Search for the cell housing the specified text and yield its [X, Y] center coordinate. 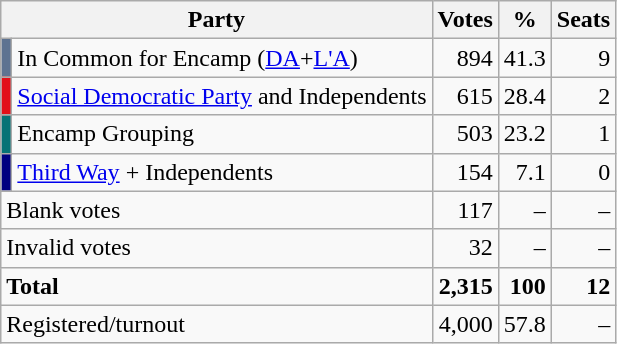
Total [216, 286]
28.4 [524, 96]
2,315 [465, 286]
100 [524, 286]
Invalid votes [216, 248]
Votes [465, 20]
Registered/turnout [216, 324]
41.3 [524, 58]
1 [583, 134]
32 [465, 248]
% [524, 20]
Third Way + Independents [222, 172]
0 [583, 172]
2 [583, 96]
894 [465, 58]
Blank votes [216, 210]
503 [465, 134]
615 [465, 96]
Party [216, 20]
57.8 [524, 324]
117 [465, 210]
12 [583, 286]
4,000 [465, 324]
154 [465, 172]
7.1 [524, 172]
Encamp Grouping [222, 134]
Seats [583, 20]
In Common for Encamp (DA+L'A) [222, 58]
Social Democratic Party and Independents [222, 96]
23.2 [524, 134]
9 [583, 58]
